Locate the cell with the specified text and output its [x, y] center coordinate. 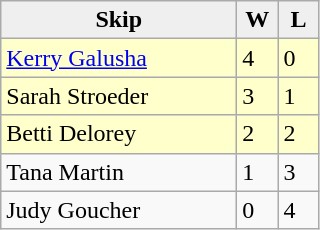
W [258, 20]
Betti Delorey [119, 134]
Tana Martin [119, 172]
L [298, 20]
Kerry Galusha [119, 58]
Sarah Stroeder [119, 96]
Skip [119, 20]
Judy Goucher [119, 210]
